From the cell containing the given text, extract its center point as [x, y] coordinate. 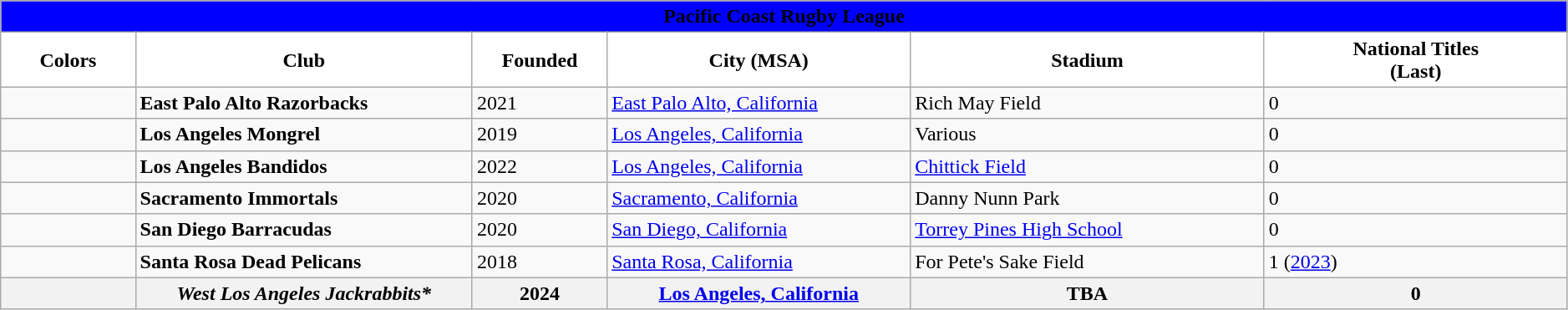
TBA [1088, 293]
Various [1088, 135]
Santa Rosa Dead Pelicans [304, 262]
East Palo Alto Razorbacks [304, 103]
Colors [69, 60]
Club [304, 60]
City (MSA) [759, 60]
1 (2023) [1415, 262]
San Diego, California [759, 230]
2018 [540, 262]
Los Angeles Mongrel [304, 135]
Santa Rosa, California [759, 262]
Chittick Field [1088, 166]
Stadium [1088, 60]
2021 [540, 103]
Sacramento, California [759, 198]
West Los Angeles Jackrabbits* [304, 293]
Pacific Coast Rugby League [784, 17]
2024 [540, 293]
For Pete's Sake Field [1088, 262]
Los Angeles Bandidos [304, 166]
Danny Nunn Park [1088, 198]
2019 [540, 135]
Sacramento Immortals [304, 198]
East Palo Alto, California [759, 103]
Rich May Field [1088, 103]
National Titles(Last) [1415, 60]
Torrey Pines High School [1088, 230]
2022 [540, 166]
San Diego Barracudas [304, 230]
Founded [540, 60]
